Determine the [x, y] coordinate at the center of the cell enclosing the given text.  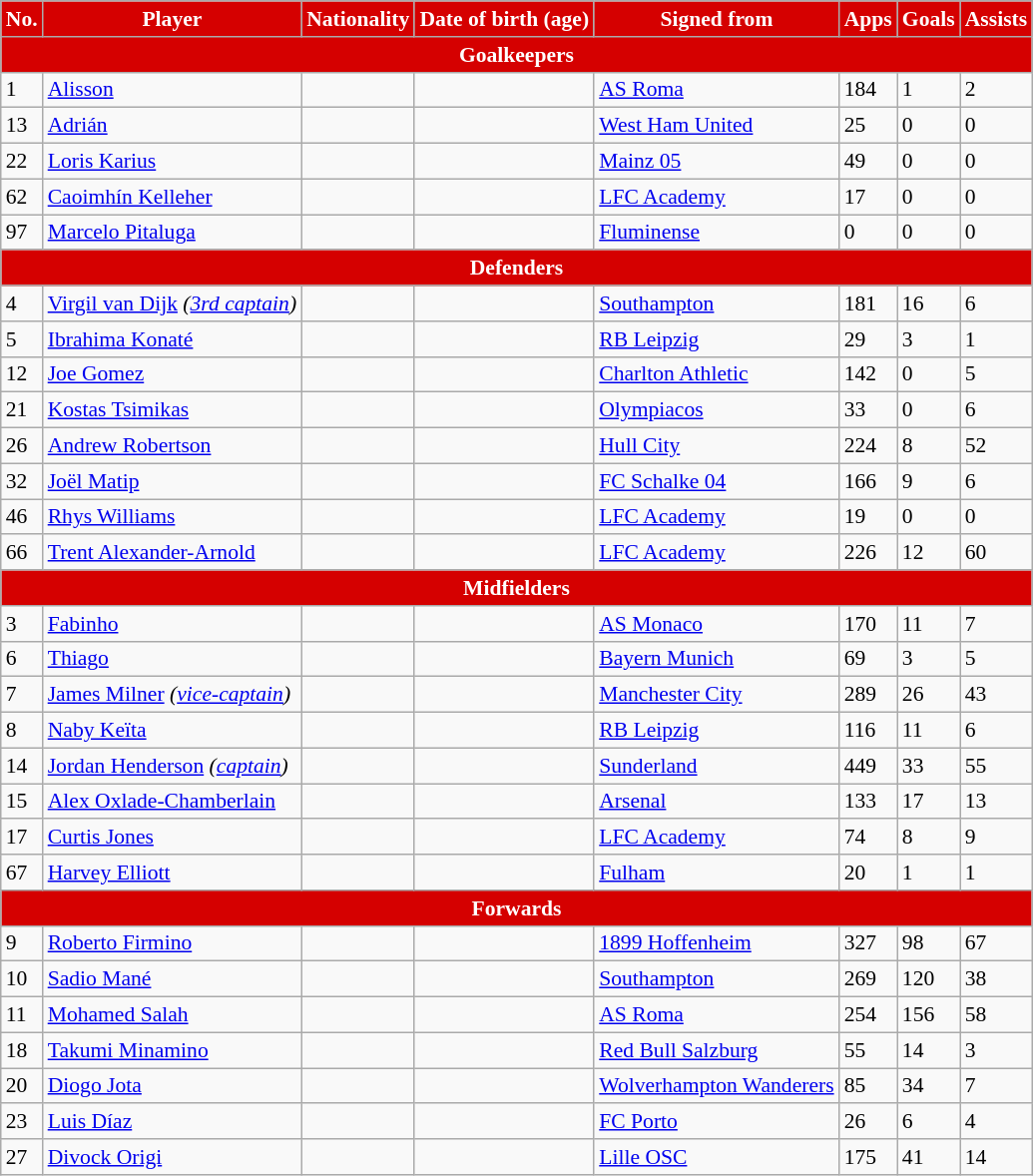
85 [868, 1086]
69 [868, 659]
133 [868, 802]
16 [928, 303]
Andrew Robertson [173, 446]
Virgil van Dijk (3rd captain) [173, 303]
19 [868, 517]
Mainz 05 [717, 162]
41 [928, 1157]
254 [868, 1015]
Midfielders [517, 588]
Ibrahima Konaté [173, 339]
Luis Díaz [173, 1122]
Naby Keïta [173, 731]
Assists [996, 19]
62 [22, 197]
Fulham [717, 873]
Caoimhín Kelleher [173, 197]
181 [868, 303]
Harvey Elliott [173, 873]
FC Porto [717, 1122]
Rhys Williams [173, 517]
Jordan Henderson (captain) [173, 766]
FC Schalke 04 [717, 481]
Arsenal [717, 802]
58 [996, 1015]
120 [928, 979]
449 [868, 766]
Kostas Tsimikas [173, 410]
Divock Origi [173, 1157]
34 [928, 1086]
66 [22, 553]
Red Bull Salzburg [717, 1050]
Goalkeepers [517, 55]
156 [928, 1015]
No. [22, 19]
Forwards [517, 908]
West Ham United [717, 126]
Player [173, 19]
Alisson [173, 90]
74 [868, 838]
52 [996, 446]
2 [996, 90]
Nationality [357, 19]
Apps [868, 19]
Fabinho [173, 624]
Adrián [173, 126]
Takumi Minamino [173, 1050]
Goals [928, 19]
142 [868, 374]
Diogo Jota [173, 1086]
Loris Karius [173, 162]
38 [996, 979]
Fluminense [717, 233]
Roberto Firmino [173, 943]
1899 Hoffenheim [717, 943]
98 [928, 943]
170 [868, 624]
23 [22, 1122]
Marcelo Pitaluga [173, 233]
289 [868, 695]
Signed from [717, 19]
226 [868, 553]
22 [22, 162]
43 [996, 695]
224 [868, 446]
Trent Alexander-Arnold [173, 553]
Manchester City [717, 695]
18 [22, 1050]
97 [22, 233]
27 [22, 1157]
Sadio Mané [173, 979]
15 [22, 802]
Sunderland [717, 766]
25 [868, 126]
Charlton Athletic [717, 374]
60 [996, 553]
Olympiacos [717, 410]
Wolverhampton Wanderers [717, 1086]
Hull City [717, 446]
AS Monaco [717, 624]
21 [22, 410]
Joël Matip [173, 481]
Lille OSC [717, 1157]
175 [868, 1157]
116 [868, 731]
166 [868, 481]
29 [868, 339]
James Milner (vice-captain) [173, 695]
Joe Gomez [173, 374]
49 [868, 162]
Date of birth (age) [504, 19]
184 [868, 90]
Bayern Munich [717, 659]
Curtis Jones [173, 838]
Mohamed Salah [173, 1015]
Alex Oxlade-Chamberlain [173, 802]
327 [868, 943]
10 [22, 979]
46 [22, 517]
Defenders [517, 269]
32 [22, 481]
269 [868, 979]
Thiago [173, 659]
